For the text-containing cell, return its midpoint in (X, Y) coordinate format. 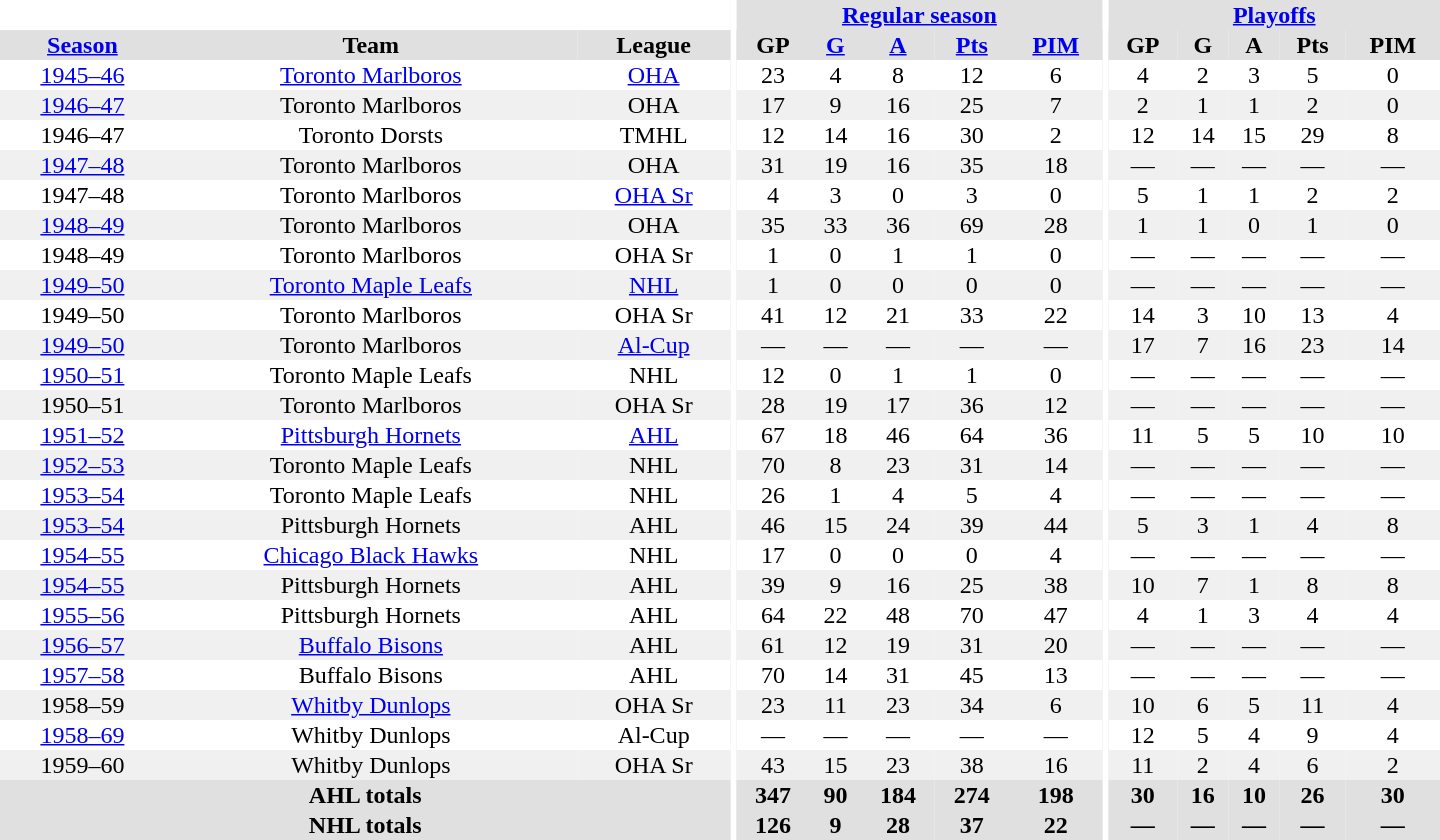
184 (898, 795)
29 (1312, 135)
Playoffs (1274, 15)
1958–59 (82, 705)
61 (773, 645)
69 (972, 225)
NHL totals (365, 825)
League (654, 45)
AHL totals (365, 795)
41 (773, 315)
21 (898, 315)
67 (773, 435)
20 (1056, 645)
198 (1056, 795)
37 (972, 825)
1951–52 (82, 435)
1956–57 (82, 645)
48 (898, 615)
90 (836, 795)
44 (1056, 525)
347 (773, 795)
126 (773, 825)
45 (972, 675)
Chicago Black Hawks (371, 555)
47 (1056, 615)
274 (972, 795)
1958–69 (82, 735)
Regular season (920, 15)
34 (972, 705)
1952–53 (82, 465)
Season (82, 45)
Toronto Dorsts (371, 135)
1957–58 (82, 675)
1955–56 (82, 615)
Team (371, 45)
1959–60 (82, 765)
24 (898, 525)
43 (773, 765)
TMHL (654, 135)
1945–46 (82, 75)
